Scan for the cell matching the given text and deliver its (X, Y) coordinate at center. 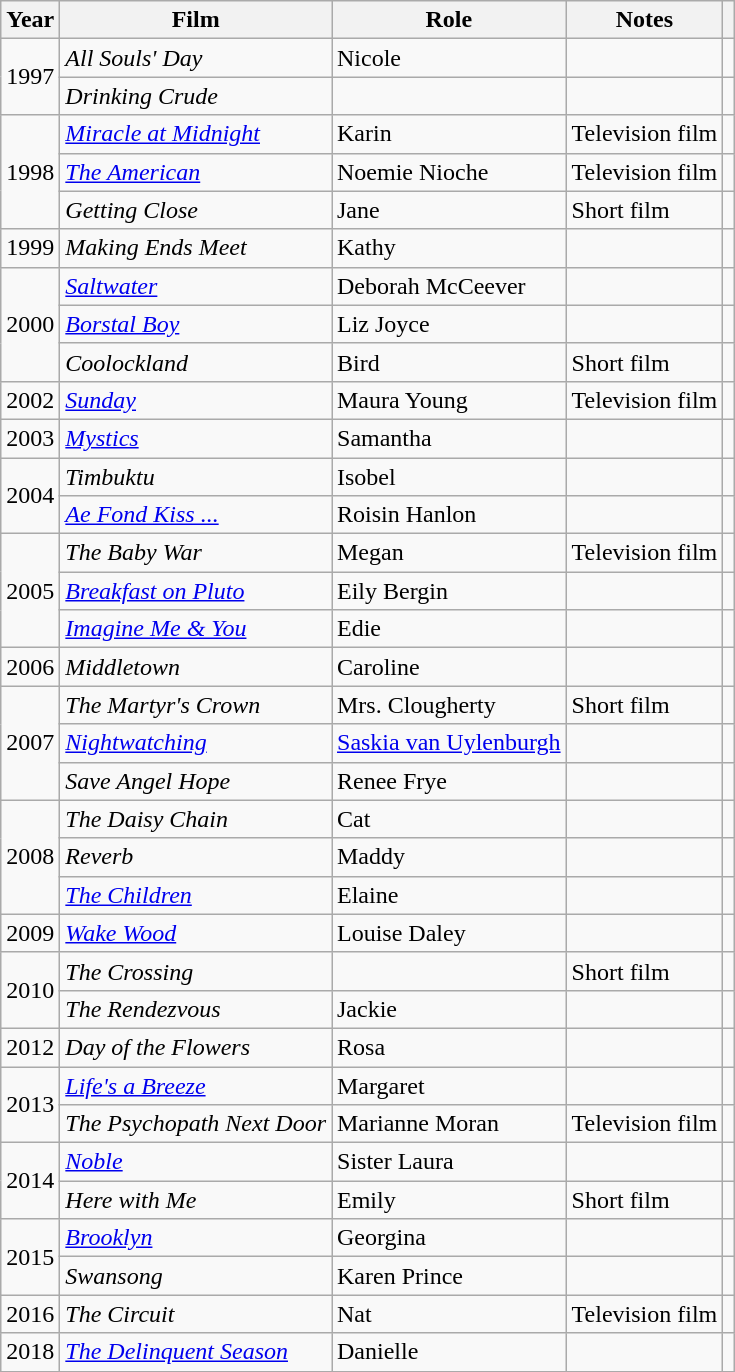
Life's a Breeze (196, 1085)
Danielle (450, 1352)
Maura Young (450, 400)
2012 (30, 1047)
Nat (450, 1314)
2008 (30, 857)
Marianne Moran (450, 1124)
The Baby War (196, 553)
Cat (450, 819)
Sunday (196, 400)
Swansong (196, 1276)
Eily Bergin (450, 591)
Maddy (450, 857)
Making Ends Meet (196, 248)
Louise Daley (450, 933)
2014 (30, 1181)
Film (196, 20)
Karen Prince (450, 1276)
Emily (450, 1200)
2005 (30, 591)
The Psychopath Next Door (196, 1124)
Reverb (196, 857)
Karin (450, 134)
Samantha (450, 438)
Role (450, 20)
2015 (30, 1257)
2000 (30, 324)
Notes (644, 20)
Liz Joyce (450, 324)
Saltwater (196, 286)
The Delinquent Season (196, 1352)
Day of the Flowers (196, 1047)
Brooklyn (196, 1238)
Renee Frye (450, 781)
The Martyr's Crown (196, 705)
2016 (30, 1314)
Roisin Hanlon (450, 515)
Bird (450, 362)
Here with Me (196, 1200)
2006 (30, 667)
2013 (30, 1104)
Ae Fond Kiss ... (196, 515)
Rosa (450, 1047)
Noemie Nioche (450, 172)
Nightwatching (196, 743)
2009 (30, 933)
Mystics (196, 438)
2018 (30, 1352)
Deborah McCeever (450, 286)
2003 (30, 438)
1999 (30, 248)
2007 (30, 743)
Breakfast on Pluto (196, 591)
Megan (450, 553)
Imagine Me & You (196, 629)
Year (30, 20)
Jackie (450, 1009)
Sister Laura (450, 1162)
Timbuktu (196, 477)
Jane (450, 210)
1998 (30, 172)
2004 (30, 496)
The Children (196, 895)
Noble (196, 1162)
Caroline (450, 667)
2010 (30, 990)
Miracle at Midnight (196, 134)
The Rendezvous (196, 1009)
2002 (30, 400)
Saskia van Uylenburgh (450, 743)
Coolockland (196, 362)
Mrs. Clougherty (450, 705)
Nicole (450, 58)
Getting Close (196, 210)
Isobel (450, 477)
Georgina (450, 1238)
The Daisy Chain (196, 819)
Save Angel Hope (196, 781)
Edie (450, 629)
1997 (30, 77)
Drinking Crude (196, 96)
Kathy (450, 248)
Borstal Boy (196, 324)
Elaine (450, 895)
The Circuit (196, 1314)
Margaret (450, 1085)
All Souls' Day (196, 58)
The American (196, 172)
Wake Wood (196, 933)
Middletown (196, 667)
The Crossing (196, 971)
